For the text-containing cell, return its midpoint in (X, Y) coordinate format. 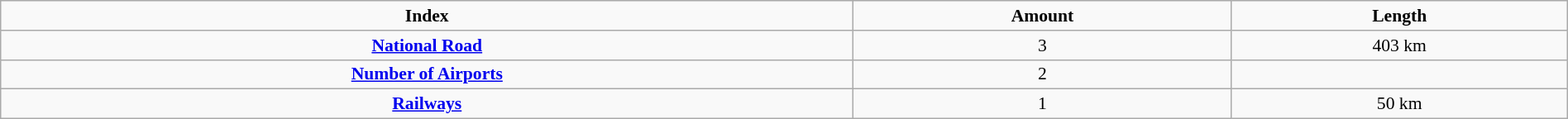
Length (1399, 16)
Amount (1042, 16)
403 km (1399, 45)
3 (1042, 45)
Railways (427, 104)
1 (1042, 104)
50 km (1399, 104)
National Road (427, 45)
Index (427, 16)
2 (1042, 74)
Number of Airports (427, 74)
